Extract the (x, y) coordinate from the center of the cell holding the provided text.  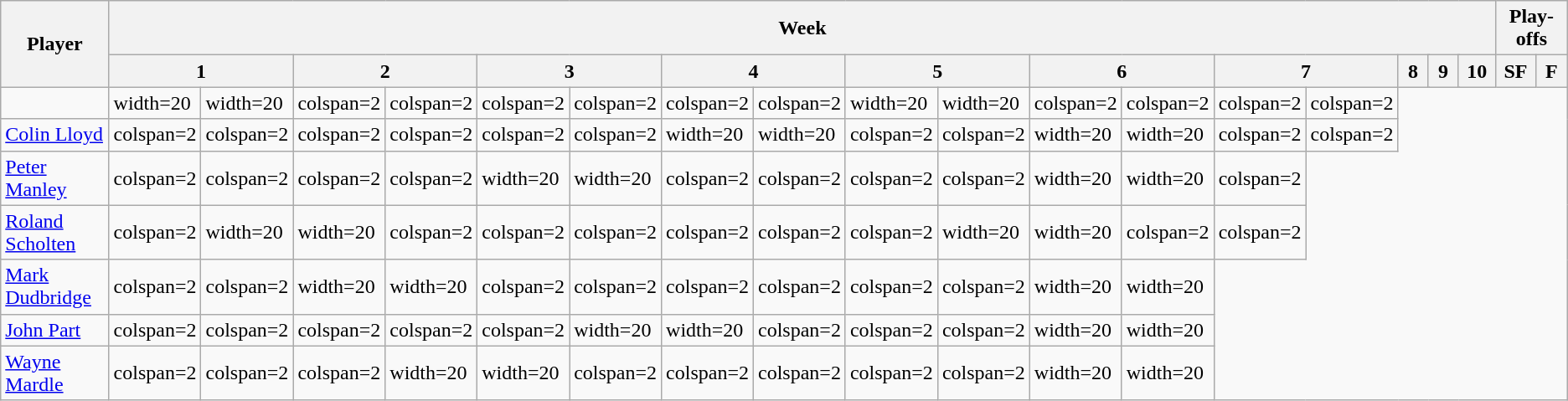
Peter Manley (55, 177)
F (1551, 71)
Player (55, 44)
5 (937, 71)
Colin Lloyd (55, 135)
Wayne Mardle (55, 373)
2 (385, 71)
John Part (55, 330)
9 (1443, 71)
4 (754, 71)
Play-offs (1532, 28)
SF (1516, 71)
Week (802, 28)
Roland Scholten (55, 233)
6 (1122, 71)
1 (201, 71)
3 (570, 71)
Mark Dudbridge (55, 286)
7 (1306, 71)
10 (1478, 71)
8 (1413, 71)
